From the cell containing the given text, extract its center point as [X, Y] coordinate. 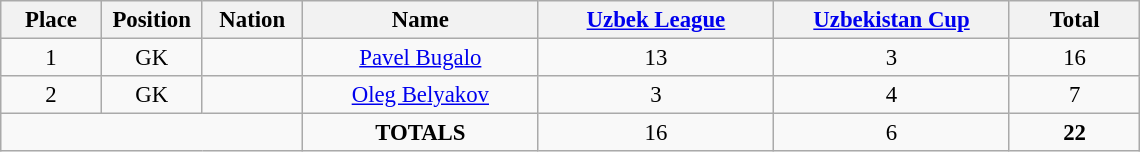
Uzbek League [656, 20]
Oleg Belyakov [421, 95]
4 [892, 95]
TOTALS [421, 133]
6 [892, 133]
Place [52, 20]
Total [1074, 20]
Position [152, 20]
13 [656, 58]
2 [52, 95]
22 [1074, 133]
Pavel Bugalo [421, 58]
1 [52, 58]
Nation [252, 20]
Name [421, 20]
7 [1074, 95]
Uzbekistan Cup [892, 20]
